Extract the (X, Y) coordinate from the center of the cell holding the provided text.  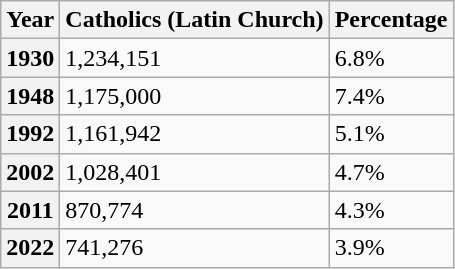
1992 (30, 134)
Year (30, 20)
7.4% (391, 96)
4.3% (391, 210)
741,276 (194, 248)
2002 (30, 172)
2022 (30, 248)
6.8% (391, 58)
Catholics (Latin Church) (194, 20)
1948 (30, 96)
2011 (30, 210)
3.9% (391, 248)
Percentage (391, 20)
1,028,401 (194, 172)
870,774 (194, 210)
1,161,942 (194, 134)
4.7% (391, 172)
1930 (30, 58)
1,234,151 (194, 58)
5.1% (391, 134)
1,175,000 (194, 96)
